Locate the cell with the specified text and output its [X, Y] center coordinate. 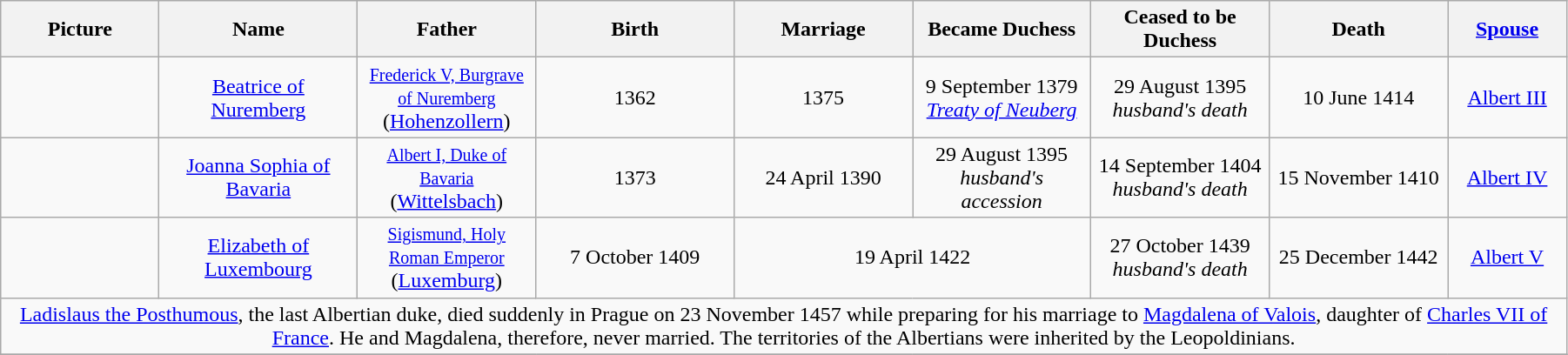
29 August 1395husband's death [1180, 97]
Elizabeth of Luxembourg [258, 258]
27 October 1439husband's death [1180, 258]
9 September 1379Treaty of Neuberg [1002, 97]
Albert IV [1507, 177]
1373 [635, 177]
Joanna Sophia of Bavaria [258, 177]
Death [1359, 30]
Albert I, Duke of Bavaria(Wittelsbach) [447, 177]
Marriage [823, 30]
1362 [635, 97]
Beatrice of Nuremberg [258, 97]
Albert V [1507, 258]
Sigismund, Holy Roman Emperor(Luxemburg) [447, 258]
Father [447, 30]
29 August 1395husband's accession [1002, 177]
14 September 1404husband's death [1180, 177]
Picture [80, 30]
25 December 1442 [1359, 258]
Birth [635, 30]
15 November 1410 [1359, 177]
24 April 1390 [823, 177]
Name [258, 30]
1375 [823, 97]
Albert III [1507, 97]
Frederick V, Burgrave of Nuremberg(Hohenzollern) [447, 97]
10 June 1414 [1359, 97]
19 April 1422 [913, 258]
Became Duchess [1002, 30]
7 October 1409 [635, 258]
Ceased to be Duchess [1180, 30]
Spouse [1507, 30]
